Search for the cell housing the specified text and yield its (X, Y) center coordinate. 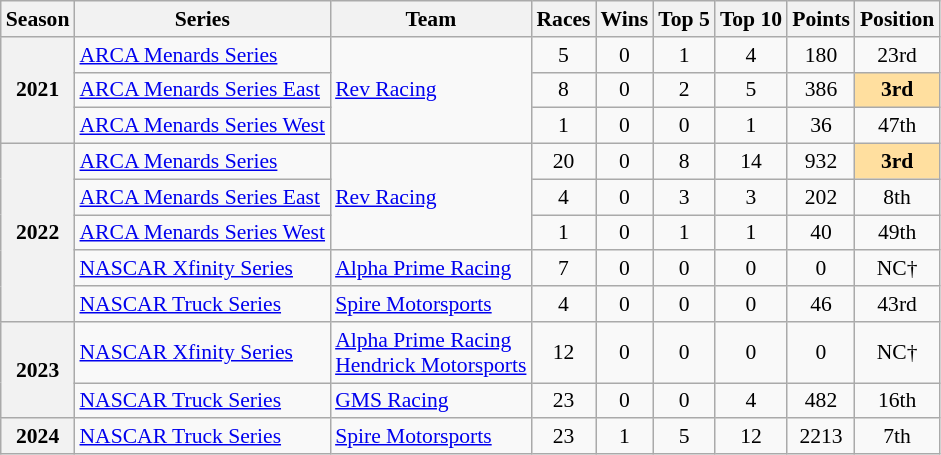
43rd (897, 304)
GMS Racing (430, 401)
49th (897, 233)
20 (563, 162)
Top 5 (684, 19)
2213 (821, 437)
Position (897, 19)
2023 (38, 370)
8th (897, 197)
Alpha Prime Racing (430, 269)
180 (821, 55)
46 (821, 304)
Season (38, 19)
23rd (897, 55)
2021 (38, 90)
Alpha Prime Racing Hendrick Motorsports (430, 352)
47th (897, 126)
16th (897, 401)
7 (563, 269)
Points (821, 19)
7th (897, 437)
14 (751, 162)
Series (202, 19)
2024 (38, 437)
2022 (38, 233)
386 (821, 90)
482 (821, 401)
Wins (625, 19)
932 (821, 162)
Team (430, 19)
36 (821, 126)
2 (684, 90)
Top 10 (751, 19)
202 (821, 197)
Races (563, 19)
40 (821, 233)
